Find where the given text appears and provide that cell's center as (x, y) coordinate. 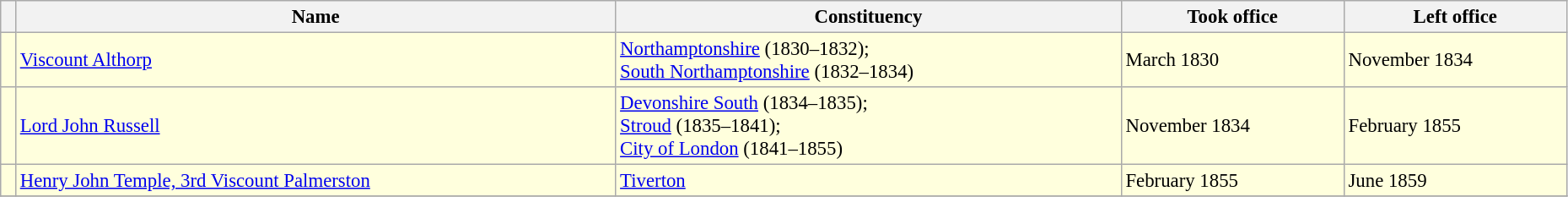
June 1859 (1455, 181)
Henry John Temple, 3rd Viscount Palmerston (315, 181)
Name (315, 17)
Left office (1455, 17)
Lord John Russell (315, 126)
Northamptonshire (1830–1832);South Northamptonshire (1832–1834) (869, 61)
Devonshire South (1834–1835);Stroud (1835–1841);City of London (1841–1855) (869, 126)
Constituency (869, 17)
Took office (1232, 17)
March 1830 (1232, 61)
Viscount Althorp (315, 61)
Tiverton (869, 181)
